Capture the cell that displays the provided text and extract its [X, Y] central coordinate. 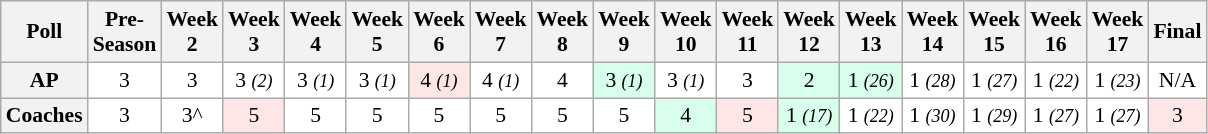
Week15 [994, 32]
Poll [44, 32]
Pre-Season [125, 32]
Week2 [192, 32]
3^ [192, 116]
Week14 [933, 32]
Week8 [562, 32]
Week11 [748, 32]
Week7 [501, 32]
Week6 [439, 32]
1 (17) [809, 116]
Week9 [624, 32]
Week4 [316, 32]
Week13 [871, 32]
Coaches [44, 116]
1 (23) [1118, 80]
Week10 [686, 32]
Week5 [377, 32]
1 (29) [994, 116]
Final [1177, 32]
1 (26) [871, 80]
Week16 [1056, 32]
2 [809, 80]
AP [44, 80]
1 (28) [933, 80]
Week3 [254, 32]
3 (2) [254, 80]
1 (30) [933, 116]
N/A [1177, 80]
Week12 [809, 32]
Week17 [1118, 32]
